Find where the given text appears and provide that cell's center as (X, Y) coordinate. 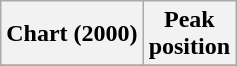
Chart (2000) (72, 34)
Peakposition (189, 34)
